Extract the (X, Y) coordinate from the center of the cell holding the provided text.  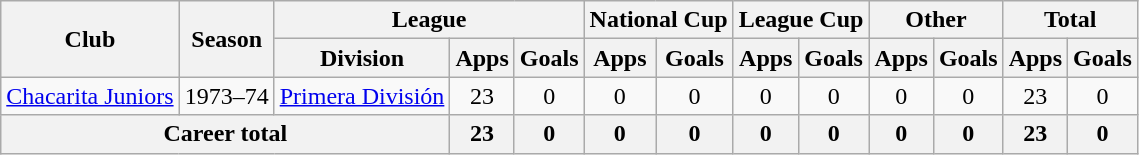
League (429, 20)
Season (226, 39)
League Cup (801, 20)
Career total (226, 134)
Total (1070, 20)
Other (936, 20)
National Cup (658, 20)
Club (90, 39)
Division (362, 58)
Primera División (362, 96)
1973–74 (226, 96)
Chacarita Juniors (90, 96)
